For the text-containing cell, return its midpoint in (x, y) coordinate format. 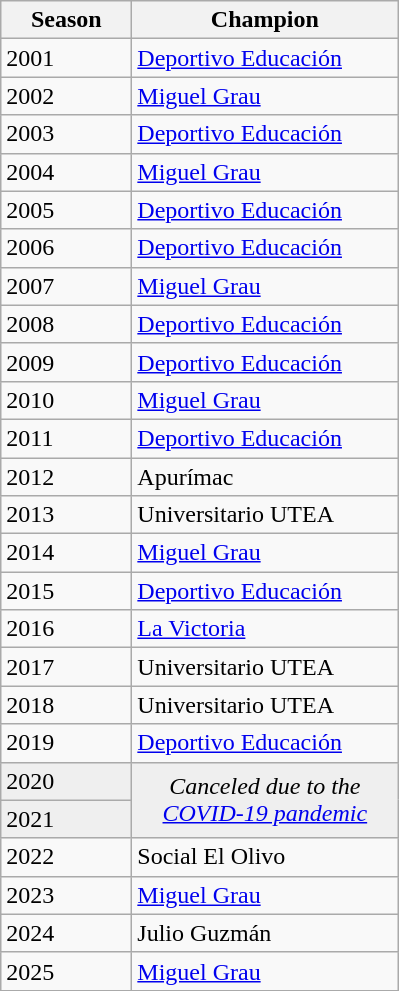
2021 (66, 819)
2010 (66, 400)
2008 (66, 324)
2012 (66, 477)
2009 (66, 362)
Canceled due to the COVID-19 pandemic (265, 800)
2002 (66, 96)
2013 (66, 515)
2001 (66, 58)
2020 (66, 781)
2006 (66, 248)
2014 (66, 553)
2007 (66, 286)
Season (66, 20)
Champion (265, 20)
2016 (66, 629)
2022 (66, 857)
2019 (66, 743)
Social El Olivo (265, 857)
2004 (66, 172)
2003 (66, 134)
Julio Guzmán (265, 933)
Apurímac (265, 477)
2023 (66, 895)
2024 (66, 933)
2015 (66, 591)
2005 (66, 210)
2025 (66, 971)
2018 (66, 705)
2017 (66, 667)
2011 (66, 438)
La Victoria (265, 629)
